Pinpoint the cell where the given text exists, returning its (X, Y) midpoint coordinate. 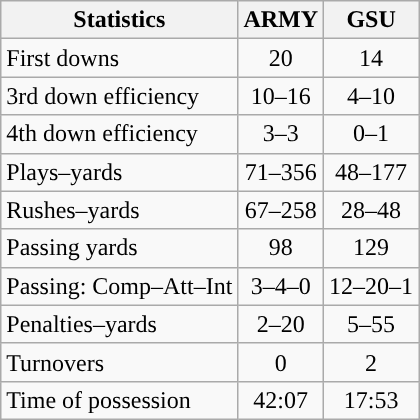
98 (281, 248)
Passing: Comp–Att–Int (120, 286)
4–10 (372, 96)
ARMY (281, 20)
0–1 (372, 134)
129 (372, 248)
12–20–1 (372, 286)
20 (281, 58)
Turnovers (120, 362)
4th down efficiency (120, 134)
28–48 (372, 210)
Plays–yards (120, 172)
42:07 (281, 400)
0 (281, 362)
2–20 (281, 324)
71–356 (281, 172)
67–258 (281, 210)
Statistics (120, 20)
10–16 (281, 96)
14 (372, 58)
3–3 (281, 134)
GSU (372, 20)
48–177 (372, 172)
5–55 (372, 324)
Rushes–yards (120, 210)
Time of possession (120, 400)
3rd down efficiency (120, 96)
Penalties–yards (120, 324)
First downs (120, 58)
2 (372, 362)
3–4–0 (281, 286)
17:53 (372, 400)
Passing yards (120, 248)
